Detect which cell encompasses the target text, then output its [x, y] center coordinate. 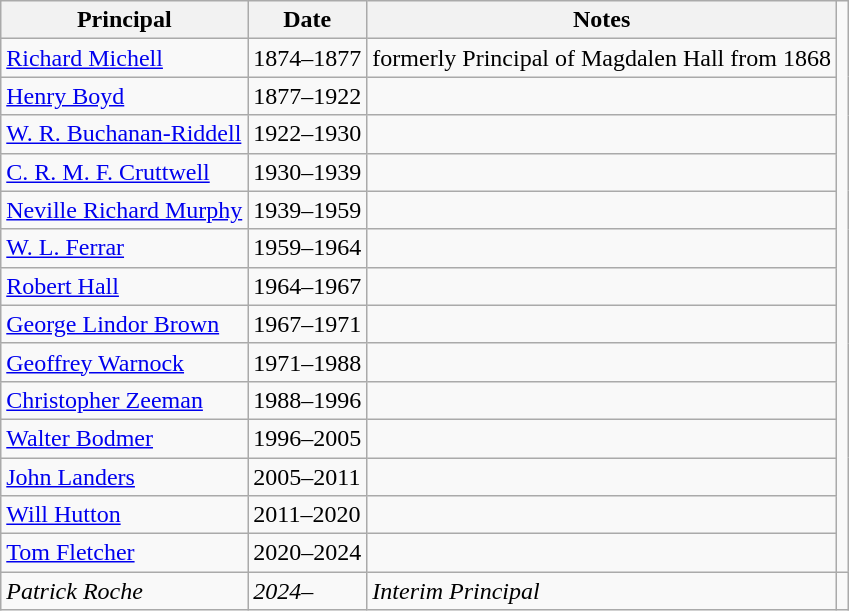
Richard Michell [124, 58]
Notes [602, 20]
Patrick Roche [124, 591]
Neville Richard Murphy [124, 210]
1877–1922 [308, 96]
George Lindor Brown [124, 324]
Tom Fletcher [124, 553]
1964–1967 [308, 286]
Will Hutton [124, 515]
1971–1988 [308, 362]
1959–1964 [308, 248]
Geoffrey Warnock [124, 362]
Walter Bodmer [124, 438]
1988–1996 [308, 400]
2011–2020 [308, 515]
1930–1939 [308, 172]
1922–1930 [308, 134]
formerly Principal of Magdalen Hall from 1868 [602, 58]
1967–1971 [308, 324]
Henry Boyd [124, 96]
Robert Hall [124, 286]
W. L. Ferrar [124, 248]
Date [308, 20]
1996–2005 [308, 438]
1874–1877 [308, 58]
Christopher Zeeman [124, 400]
1939–1959 [308, 210]
W. R. Buchanan-Riddell [124, 134]
Interim Principal [602, 591]
2024– [308, 591]
C. R. M. F. Cruttwell [124, 172]
John Landers [124, 477]
2005–2011 [308, 477]
2020–2024 [308, 553]
Principal [124, 20]
